Scan for the cell matching the given text and deliver its (X, Y) coordinate at center. 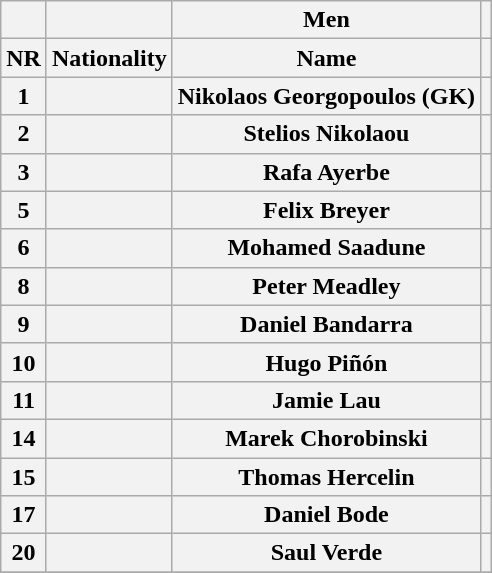
Jamie Lau (326, 400)
Hugo Piñón (326, 362)
17 (24, 515)
15 (24, 477)
Felix Breyer (326, 210)
Stelios Nikolaou (326, 134)
1 (24, 96)
9 (24, 324)
Men (326, 20)
20 (24, 553)
5 (24, 210)
Thomas Hercelin (326, 477)
8 (24, 286)
Rafa Ayerbe (326, 172)
Daniel Bandarra (326, 324)
10 (24, 362)
3 (24, 172)
NR (24, 58)
6 (24, 248)
Daniel Bode (326, 515)
Saul Verde (326, 553)
Name (326, 58)
Marek Chorobinski (326, 438)
14 (24, 438)
Peter Meadley (326, 286)
2 (24, 134)
Nationality (109, 58)
Nikolaos Georgopoulos (GK) (326, 96)
11 (24, 400)
Mohamed Saadune (326, 248)
